Identify which cell holds the provided text, then report its (X, Y) central coordinate. 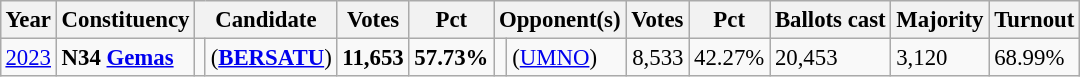
Year (28, 20)
20,453 (830, 57)
Turnout (1034, 20)
3,120 (940, 57)
Ballots cast (830, 20)
2023 (28, 57)
(UMNO) (566, 57)
Majority (940, 20)
42.27% (730, 57)
Constituency (125, 20)
Candidate (266, 20)
8,533 (658, 57)
Opponent(s) (560, 20)
N34 Gemas (125, 57)
(BERSATU) (271, 57)
57.73% (452, 57)
11,653 (373, 57)
68.99% (1034, 57)
